Find where the given text appears and provide that cell's center as (X, Y) coordinate. 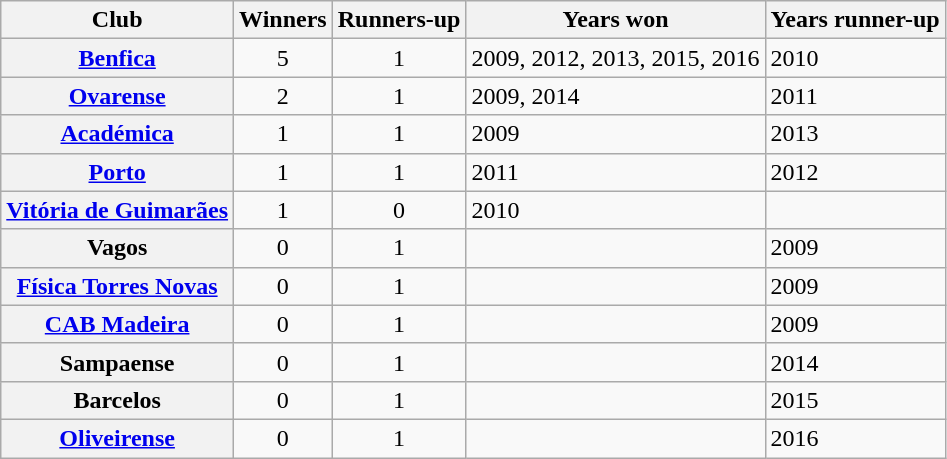
Porto (118, 172)
Oliveirense (118, 438)
2015 (855, 400)
5 (284, 58)
2 (284, 96)
2009, 2012, 2013, 2015, 2016 (616, 58)
Sampaense (118, 362)
2014 (855, 362)
Years runner-up (855, 20)
Years won (616, 20)
2013 (855, 134)
2009, 2014 (616, 96)
2016 (855, 438)
Vitória de Guimarães (118, 210)
Winners (284, 20)
Runners-up (399, 20)
Club (118, 20)
Vagos (118, 248)
2012 (855, 172)
Barcelos (118, 400)
Académica (118, 134)
CAB Madeira (118, 324)
Benfica (118, 58)
Física Torres Novas (118, 286)
Ovarense (118, 96)
